Determine the (x, y) coordinate at the center of the cell enclosing the given text.  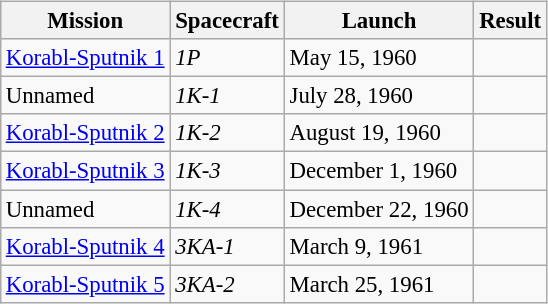
3KA-2 (227, 284)
December 1, 1960 (379, 171)
1K-1 (227, 96)
Korabl-Sputnik 2 (84, 133)
Korabl-Sputnik 5 (84, 284)
Mission (84, 21)
Korabl-Sputnik 3 (84, 171)
Korabl-Sputnik 1 (84, 58)
3KA-1 (227, 246)
Korabl-Sputnik 4 (84, 246)
March 25, 1961 (379, 284)
Spacecraft (227, 21)
1K-4 (227, 209)
December 22, 1960 (379, 209)
July 28, 1960 (379, 96)
May 15, 1960 (379, 58)
Launch (379, 21)
Result (510, 21)
1P (227, 58)
1K-2 (227, 133)
August 19, 1960 (379, 133)
March 9, 1961 (379, 246)
1K-3 (227, 171)
